For the text-containing cell, return its midpoint in [X, Y] coordinate format. 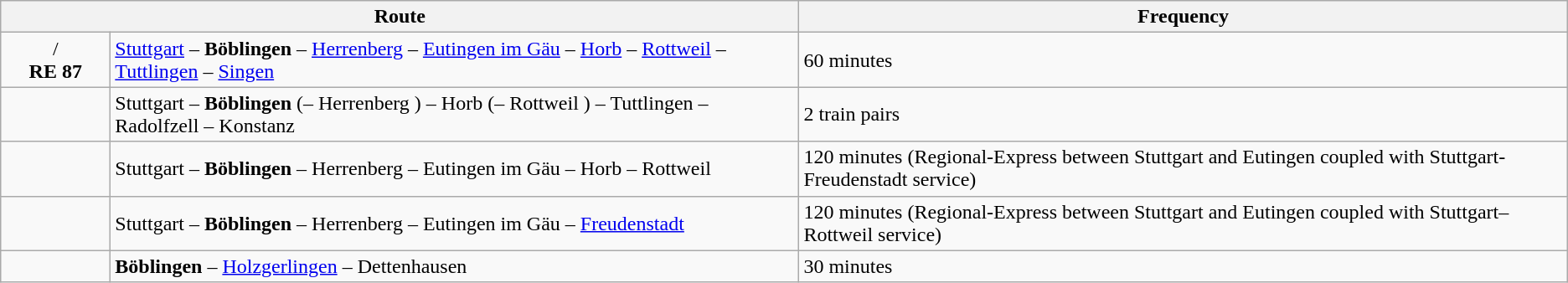
Stuttgart – Böblingen – Herrenberg – Eutingen im Gäu – Horb – Rottweil [455, 169]
120 minutes (Regional-Express between Stuttgart and Eutingen coupled with Stuttgart–Rottweil service) [1183, 223]
Route [400, 17]
Stuttgart – Böblingen (– Herrenberg ) – Horb (– Rottweil ) – Tuttlingen – Radolfzell – Konstanz [455, 114]
/RE 87 [55, 60]
120 minutes (Regional-Express between Stuttgart and Eutingen coupled with Stuttgart-Freudenstadt service) [1183, 169]
Böblingen – Holzgerlingen – Dettenhausen [455, 266]
Stuttgart – Böblingen – Herrenberg – Eutingen im Gäu – Horb – Rottweil – Tuttlingen – Singen [455, 60]
2 train pairs [1183, 114]
60 minutes [1183, 60]
Stuttgart – Böblingen – Herrenberg – Eutingen im Gäu – Freudenstadt [455, 223]
30 minutes [1183, 266]
Frequency [1183, 17]
